Provide the [x, y] coordinate of the cell's center where the given text is located.  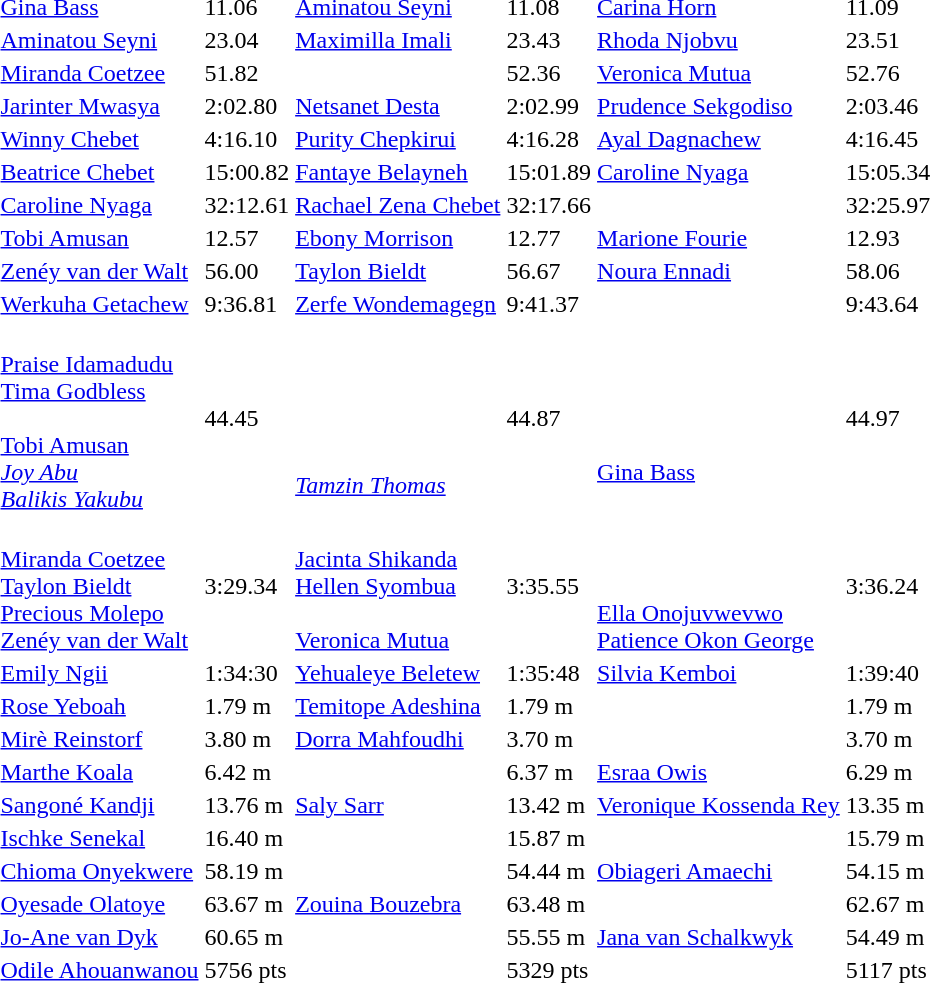
15:00.82 [247, 172]
15:01.89 [549, 172]
Tamzin Thomas [398, 418]
13.76 m [247, 805]
9:41.37 [549, 304]
Maximilla Imali [398, 40]
44.45 [247, 418]
52.36 [549, 73]
60.65 m [247, 937]
Jacinta ShikandaHellen SyombuaVeronica Mutua [398, 586]
2:02.99 [549, 106]
Fantaye Belayneh [398, 172]
23.43 [549, 40]
Ebony Morrison [398, 238]
3:29.34 [247, 586]
Ayal Dagnachew [719, 139]
Noura Ennadi [719, 271]
3.70 m [549, 739]
6.37 m [549, 772]
16.40 m [247, 838]
Dorra Mahfoudhi [398, 739]
Taylon Bieldt [398, 271]
12.77 [549, 238]
2:02.80 [247, 106]
Rachael Zena Chebet [398, 205]
58.19 m [247, 871]
56.00 [247, 271]
3.80 m [247, 739]
Rhoda Njobvu [719, 40]
Caroline Nyaga [719, 172]
Purity Chepkirui [398, 139]
Veronica Mutua [719, 73]
32:17.66 [549, 205]
63.67 m [247, 904]
Temitope Adeshina [398, 706]
3:35.55 [549, 586]
9:36.81 [247, 304]
15.87 m [549, 838]
1:34:30 [247, 673]
13.42 m [549, 805]
4:16.28 [549, 139]
Veronique Kossenda Rey [719, 805]
Marione Fourie [719, 238]
4:16.10 [247, 139]
Jana van Schalkwyk [719, 937]
32:12.61 [247, 205]
1:35:48 [549, 673]
51.82 [247, 73]
Yehualeye Beletew [398, 673]
63.48 m [549, 904]
Prudence Sekgodiso [719, 106]
Zouina Bouzebra [398, 904]
Netsanet Desta [398, 106]
Obiageri Amaechi [719, 871]
Saly Sarr [398, 805]
54.44 m [549, 871]
6.42 m [247, 772]
Zerfe Wondemagegn [398, 304]
23.04 [247, 40]
56.67 [549, 271]
Gina Bass [719, 418]
55.55 m [549, 937]
44.87 [549, 418]
Esraa Owis [719, 772]
Silvia Kemboi [719, 673]
Ella OnojuvwevwoPatience Okon George [719, 586]
12.57 [247, 238]
